Return [X, Y] of the center of cell containing provided text 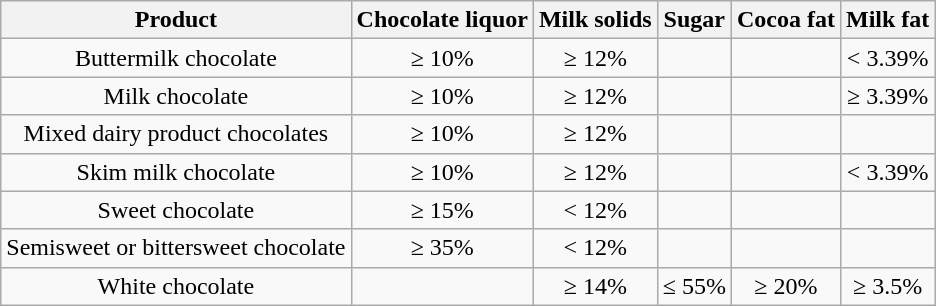
≥ 15% [442, 210]
Semisweet or bittersweet chocolate [176, 248]
≥ 3.5% [887, 286]
Mixed dairy product chocolates [176, 134]
White chocolate [176, 286]
Milk solids [595, 20]
Milk chocolate [176, 96]
Sugar [694, 20]
Skim milk chocolate [176, 172]
≥ 14% [595, 286]
≥ 20% [786, 286]
≥ 35% [442, 248]
Sweet chocolate [176, 210]
Product [176, 20]
≥ 3.39% [887, 96]
Cocoa fat [786, 20]
Buttermilk chocolate [176, 58]
Chocolate liquor [442, 20]
≤ 55% [694, 286]
Milk fat [887, 20]
